Search for the cell housing the specified text and yield its [x, y] center coordinate. 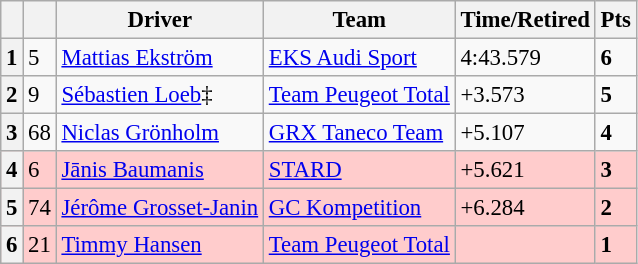
Mattias Ekström [160, 58]
+5.107 [525, 133]
Timmy Hansen [160, 245]
Pts [616, 20]
Team [359, 20]
+6.284 [525, 208]
Driver [160, 20]
Niclas Grönholm [160, 133]
GC Kompetition [359, 208]
21 [40, 245]
9 [40, 95]
4:43.579 [525, 58]
Jérôme Grosset-Janin [160, 208]
GRX Taneco Team [359, 133]
STARD [359, 170]
Time/Retired [525, 20]
EKS Audi Sport [359, 58]
+3.573 [525, 95]
Sébastien Loeb‡ [160, 95]
Jānis Baumanis [160, 170]
74 [40, 208]
+5.621 [525, 170]
68 [40, 133]
